Identify which cell holds the provided text, then report its [x, y] central coordinate. 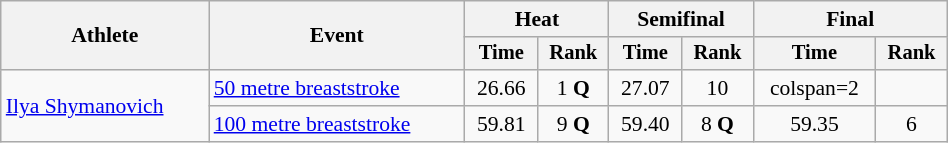
Event [337, 36]
Heat [537, 19]
50 metre breaststroke [337, 88]
Semifinal [681, 19]
1 Q [574, 88]
59.35 [814, 124]
26.66 [502, 88]
Ilya Shymanovich [105, 106]
59.81 [502, 124]
colspan=2 [814, 88]
59.40 [646, 124]
Athlete [105, 36]
27.07 [646, 88]
8 Q [718, 124]
100 metre breaststroke [337, 124]
Final [850, 19]
6 [912, 124]
9 Q [574, 124]
10 [718, 88]
